Detect which cell encompasses the target text, then output its (X, Y) center coordinate. 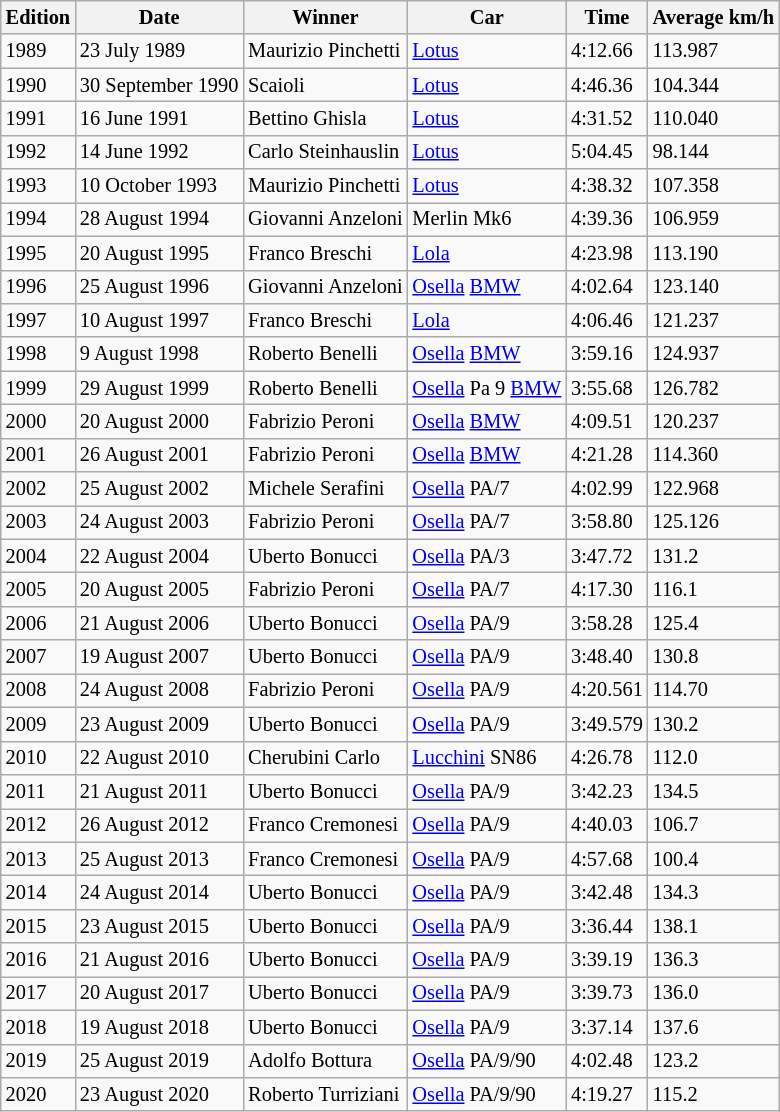
4:02.64 (607, 287)
115.2 (714, 1094)
26 August 2001 (159, 455)
24 August 2008 (159, 690)
2016 (38, 960)
1996 (38, 287)
2019 (38, 1061)
112.0 (714, 758)
123.2 (714, 1061)
3:58.80 (607, 522)
2008 (38, 690)
22 August 2010 (159, 758)
136.3 (714, 960)
Osella Pa 9 BMW (488, 388)
4:23.98 (607, 253)
123.140 (714, 287)
4:39.36 (607, 219)
26 August 2012 (159, 825)
Roberto Turriziani (325, 1094)
3:59.16 (607, 354)
2018 (38, 1027)
23 August 2009 (159, 724)
21 August 2011 (159, 791)
3:39.19 (607, 960)
9 August 1998 (159, 354)
2009 (38, 724)
20 August 2017 (159, 993)
3:48.40 (607, 657)
4:12.66 (607, 51)
2013 (38, 859)
23 August 2015 (159, 926)
2010 (38, 758)
106.959 (714, 219)
4:26.78 (607, 758)
25 August 1996 (159, 287)
2000 (38, 421)
5:04.45 (607, 152)
122.968 (714, 489)
3:55.68 (607, 388)
2012 (38, 825)
98.144 (714, 152)
19 August 2018 (159, 1027)
134.5 (714, 791)
120.237 (714, 421)
2002 (38, 489)
131.2 (714, 556)
1997 (38, 320)
130.8 (714, 657)
107.358 (714, 186)
23 August 2020 (159, 1094)
4:31.52 (607, 118)
2014 (38, 892)
1995 (38, 253)
3:42.23 (607, 791)
Cherubini Carlo (325, 758)
125.126 (714, 522)
104.344 (714, 85)
121.237 (714, 320)
1991 (38, 118)
22 August 2004 (159, 556)
116.1 (714, 589)
10 October 1993 (159, 186)
1989 (38, 51)
25 August 2002 (159, 489)
Scaioli (325, 85)
2011 (38, 791)
114.360 (714, 455)
2003 (38, 522)
4:46.36 (607, 85)
4:09.51 (607, 421)
Average km/h (714, 17)
20 August 2000 (159, 421)
1990 (38, 85)
1992 (38, 152)
134.3 (714, 892)
3:39.73 (607, 993)
110.040 (714, 118)
137.6 (714, 1027)
1998 (38, 354)
14 June 1992 (159, 152)
4:57.68 (607, 859)
3:42.48 (607, 892)
10 August 1997 (159, 320)
3:47.72 (607, 556)
4:06.46 (607, 320)
1999 (38, 388)
Car (488, 17)
3:58.28 (607, 623)
2015 (38, 926)
4:20.561 (607, 690)
4:17.30 (607, 589)
Michele Serafini (325, 489)
Date (159, 17)
29 August 1999 (159, 388)
Lucchini SN86 (488, 758)
2020 (38, 1094)
23 July 1989 (159, 51)
1994 (38, 219)
25 August 2019 (159, 1061)
25 August 2013 (159, 859)
1993 (38, 186)
4:02.99 (607, 489)
126.782 (714, 388)
28 August 1994 (159, 219)
3:49.579 (607, 724)
113.190 (714, 253)
24 August 2003 (159, 522)
130.2 (714, 724)
3:37.14 (607, 1027)
19 August 2007 (159, 657)
Osella PA/3 (488, 556)
16 June 1991 (159, 118)
4:02.48 (607, 1061)
124.937 (714, 354)
4:19.27 (607, 1094)
2005 (38, 589)
20 August 1995 (159, 253)
4:38.32 (607, 186)
114.70 (714, 690)
2007 (38, 657)
Adolfo Bottura (325, 1061)
Edition (38, 17)
Bettino Ghisla (325, 118)
24 August 2014 (159, 892)
2004 (38, 556)
106.7 (714, 825)
4:21.28 (607, 455)
113.987 (714, 51)
Time (607, 17)
2001 (38, 455)
4:40.03 (607, 825)
125.4 (714, 623)
Carlo Steinhauslin (325, 152)
21 August 2006 (159, 623)
21 August 2016 (159, 960)
2006 (38, 623)
2017 (38, 993)
30 September 1990 (159, 85)
136.0 (714, 993)
20 August 2005 (159, 589)
138.1 (714, 926)
Winner (325, 17)
Merlin Mk6 (488, 219)
3:36.44 (607, 926)
100.4 (714, 859)
